Identify which cell holds the provided text, then report its (X, Y) central coordinate. 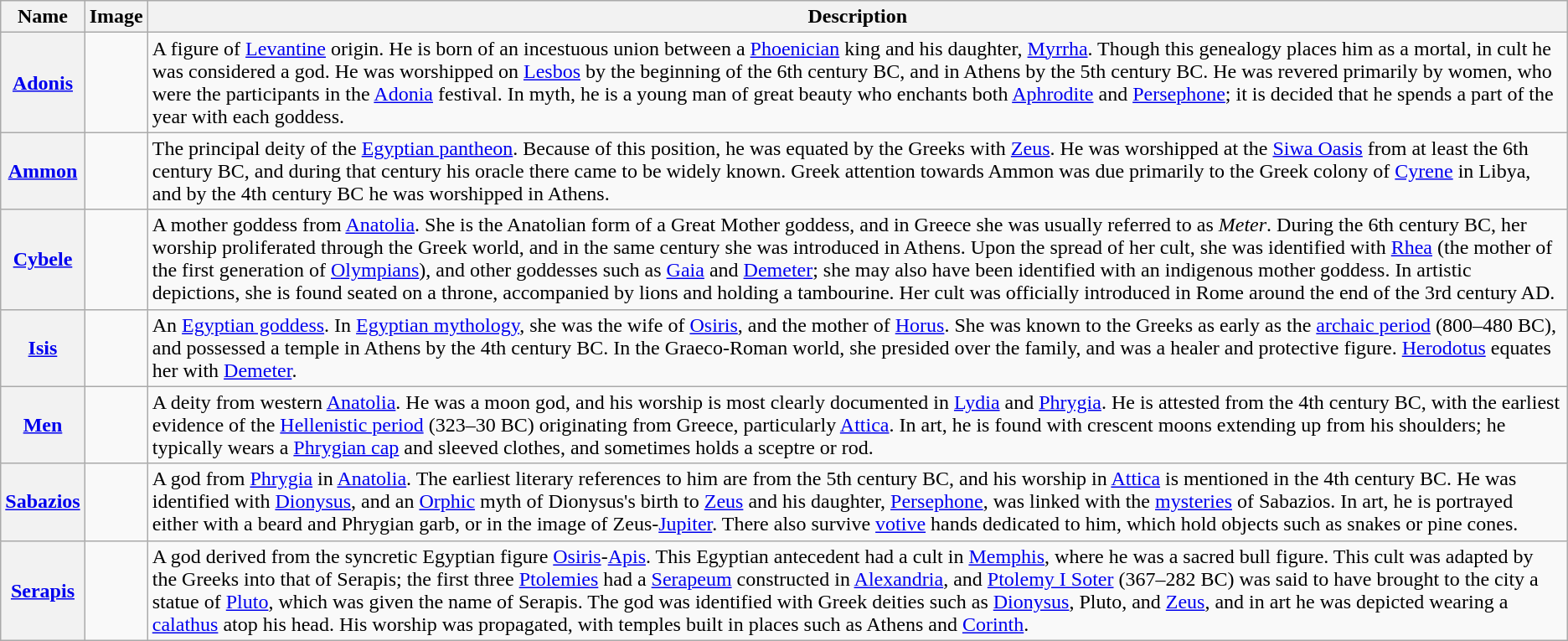
Isis (43, 348)
Adonis (43, 82)
Cybele (43, 260)
Description (858, 17)
Image (116, 17)
Serapis (43, 590)
Men (43, 425)
Sabazios (43, 502)
Name (43, 17)
Ammon (43, 171)
